Output the [x, y] coordinate of the center of the cell containing the given text.  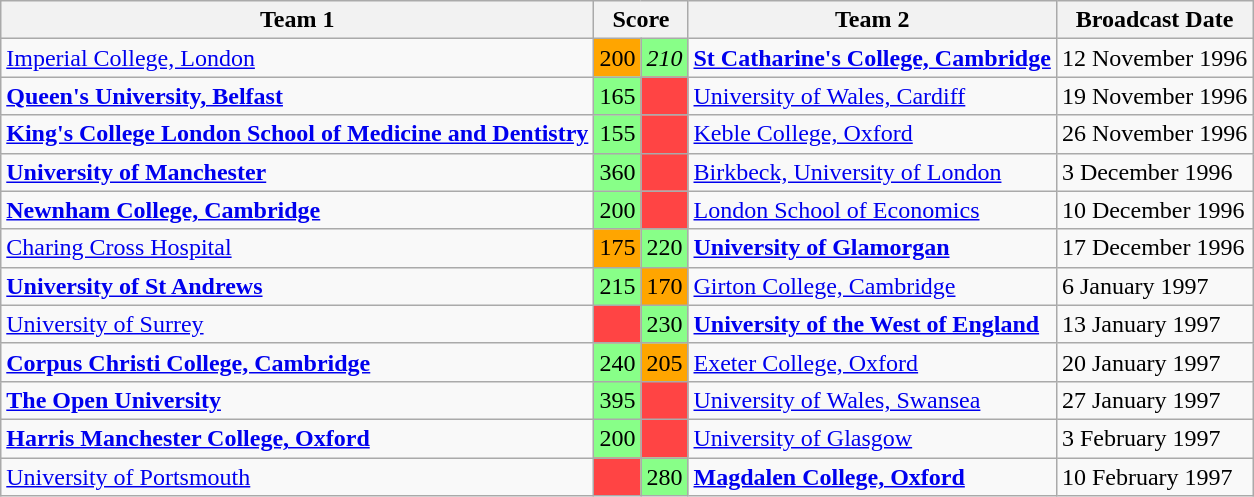
Keble College, Oxford [872, 134]
Queen's University, Belfast [298, 96]
Newnham College, Cambridge [298, 210]
Imperial College, London [298, 58]
19 November 1996 [1154, 96]
Corpus Christi College, Cambridge [298, 362]
210 [664, 58]
University of Portsmouth [298, 477]
175 [618, 248]
Magdalen College, Oxford [872, 477]
University of Glamorgan [872, 248]
Team 2 [872, 20]
240 [618, 362]
26 November 1996 [1154, 134]
17 December 1996 [1154, 248]
Charing Cross Hospital [298, 248]
University of Wales, Swansea [872, 400]
King's College London School of Medicine and Dentistry [298, 134]
University of St Andrews [298, 286]
3 December 1996 [1154, 172]
220 [664, 248]
155 [618, 134]
St Catharine's College, Cambridge [872, 58]
University of Manchester [298, 172]
Girton College, Cambridge [872, 286]
Score [641, 20]
13 January 1997 [1154, 324]
10 December 1996 [1154, 210]
University of Surrey [298, 324]
165 [618, 96]
3 February 1997 [1154, 438]
University of the West of England [872, 324]
280 [664, 477]
27 January 1997 [1154, 400]
Broadcast Date [1154, 20]
University of Wales, Cardiff [872, 96]
12 November 1996 [1154, 58]
10 February 1997 [1154, 477]
The Open University [298, 400]
London School of Economics [872, 210]
Team 1 [298, 20]
205 [664, 362]
20 January 1997 [1154, 362]
215 [618, 286]
395 [618, 400]
Exeter College, Oxford [872, 362]
170 [664, 286]
360 [618, 172]
230 [664, 324]
6 January 1997 [1154, 286]
University of Glasgow [872, 438]
Harris Manchester College, Oxford [298, 438]
Birkbeck, University of London [872, 172]
